Determine the (x, y) coordinate at the center of the cell enclosing the given text.  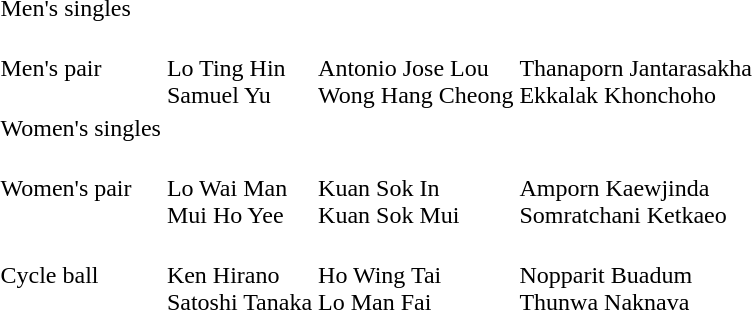
Lo Ting HinSamuel Yu (239, 68)
Kuan Sok InKuan Sok Mui (416, 188)
Lo Wai ManMui Ho Yee (239, 188)
Antonio Jose LouWong Hang Cheong (416, 68)
